From the cell containing the given text, extract its center point as [x, y] coordinate. 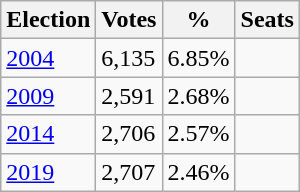
Votes [129, 20]
2019 [48, 172]
6.85% [198, 58]
2,591 [129, 96]
2.46% [198, 172]
2014 [48, 134]
% [198, 20]
2.68% [198, 96]
2.57% [198, 134]
2,707 [129, 172]
Election [48, 20]
6,135 [129, 58]
Seats [267, 20]
2,706 [129, 134]
2004 [48, 58]
2009 [48, 96]
